Return (X, Y) of the center of cell containing provided text 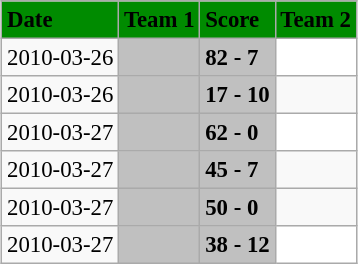
Team 1 (160, 20)
50 - 0 (238, 208)
62 - 0 (238, 133)
Team 2 (316, 20)
82 - 7 (238, 57)
Score (238, 20)
17 - 10 (238, 95)
Date (60, 20)
38 - 12 (238, 245)
45 - 7 (238, 170)
